Extract the [X, Y] coordinate from the center of the cell holding the provided text.  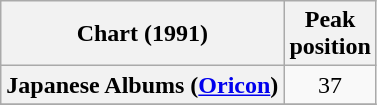
37 [330, 85]
Japanese Albums (Oricon) [142, 85]
Peakposition [330, 34]
Chart (1991) [142, 34]
